Locate the cell with the specified text and output its (x, y) center coordinate. 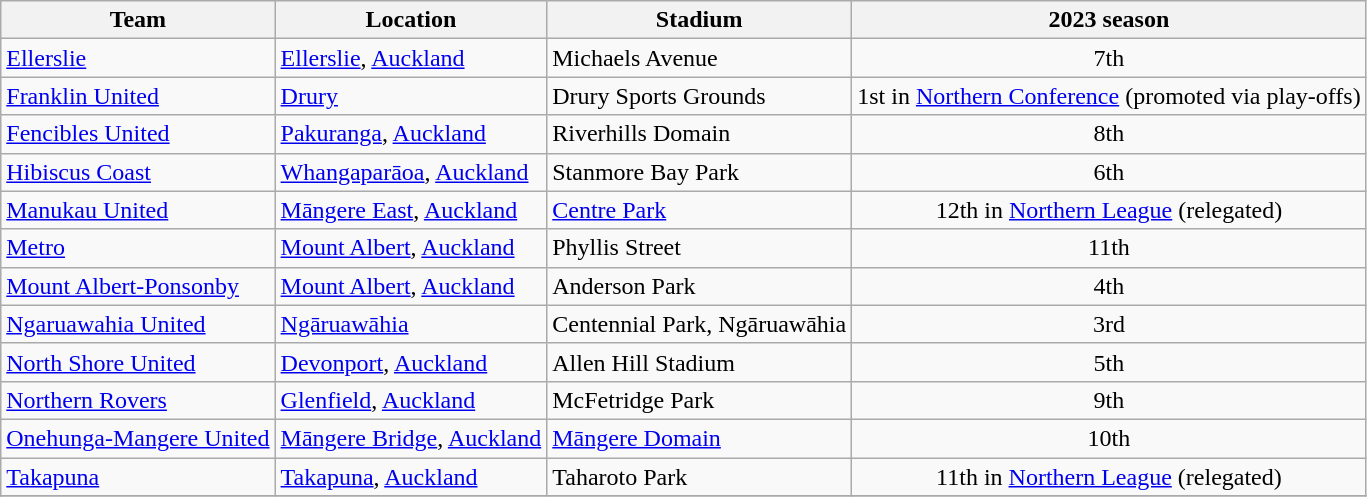
Location (411, 20)
North Shore United (138, 362)
12th in Northern League (relegated) (1109, 210)
Allen Hill Stadium (700, 362)
Stadium (700, 20)
4th (1109, 286)
11th (1109, 248)
Drury (411, 96)
5th (1109, 362)
Glenfield, Auckland (411, 400)
Franklin United (138, 96)
Ngāruawāhia (411, 324)
1st in Northern Conference (promoted via play-offs) (1109, 96)
3rd (1109, 324)
6th (1109, 172)
Ellerslie (138, 58)
10th (1109, 438)
Takapuna, Auckland (411, 477)
Takapuna (138, 477)
Drury Sports Grounds (700, 96)
Phyllis Street (700, 248)
Mount Albert-Ponsonby (138, 286)
Fencibles United (138, 134)
Māngere Domain (700, 438)
Whangaparāoa, Auckland (411, 172)
Māngere Bridge, Auckland (411, 438)
2023 season (1109, 20)
11th in Northern League (relegated) (1109, 477)
Manukau United (138, 210)
Northern Rovers (138, 400)
Centre Park (700, 210)
Centennial Park, Ngāruawāhia (700, 324)
Devonport, Auckland (411, 362)
Ngaruawahia United (138, 324)
8th (1109, 134)
Metro (138, 248)
9th (1109, 400)
Hibiscus Coast (138, 172)
Taharoto Park (700, 477)
Riverhills Domain (700, 134)
Anderson Park (700, 286)
Māngere East, Auckland (411, 210)
Ellerslie, Auckland (411, 58)
7th (1109, 58)
Stanmore Bay Park (700, 172)
Pakuranga, Auckland (411, 134)
Michaels Avenue (700, 58)
McFetridge Park (700, 400)
Onehunga-Mangere United (138, 438)
Team (138, 20)
